Extract the (X, Y) coordinate from the center of the cell holding the provided text.  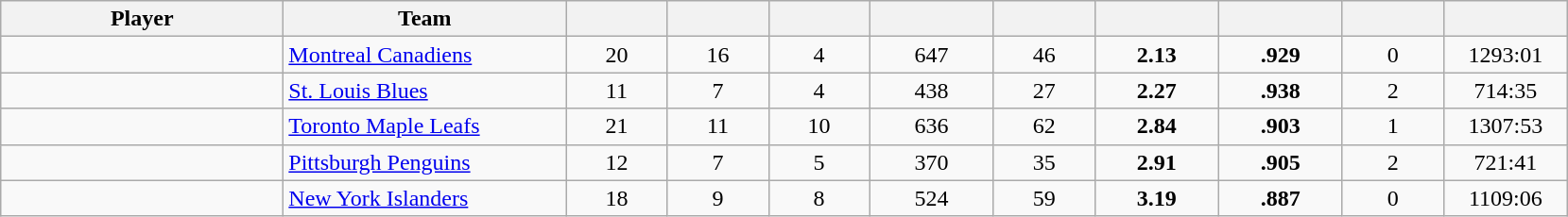
Player (142, 19)
3.19 (1157, 198)
46 (1043, 55)
1 (1393, 126)
59 (1043, 198)
20 (616, 55)
12 (616, 162)
35 (1043, 162)
2.13 (1157, 55)
.905 (1280, 162)
9 (718, 198)
636 (932, 126)
721:41 (1505, 162)
62 (1043, 126)
New York Islanders (425, 198)
5 (818, 162)
18 (616, 198)
647 (932, 55)
2.27 (1157, 91)
16 (718, 55)
524 (932, 198)
1109:06 (1505, 198)
8 (818, 198)
Team (425, 19)
2.91 (1157, 162)
Montreal Canadiens (425, 55)
27 (1043, 91)
.903 (1280, 126)
1293:01 (1505, 55)
714:35 (1505, 91)
Toronto Maple Leafs (425, 126)
.938 (1280, 91)
10 (818, 126)
.887 (1280, 198)
1307:53 (1505, 126)
Pittsburgh Penguins (425, 162)
370 (932, 162)
21 (616, 126)
2.84 (1157, 126)
438 (932, 91)
St. Louis Blues (425, 91)
.929 (1280, 55)
